Capture the cell that displays the provided text and extract its [x, y] central coordinate. 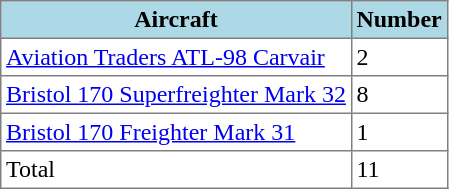
1 [399, 132]
Bristol 170 Superfreighter Mark 32 [176, 95]
Aviation Traders ATL-98 Carvair [176, 57]
Bristol 170 Freighter Mark 31 [176, 132]
Aircraft [176, 20]
2 [399, 57]
Number [399, 20]
11 [399, 170]
8 [399, 95]
Total [176, 170]
